Provide the (x, y) coordinate of the cell's center where the given text is located.  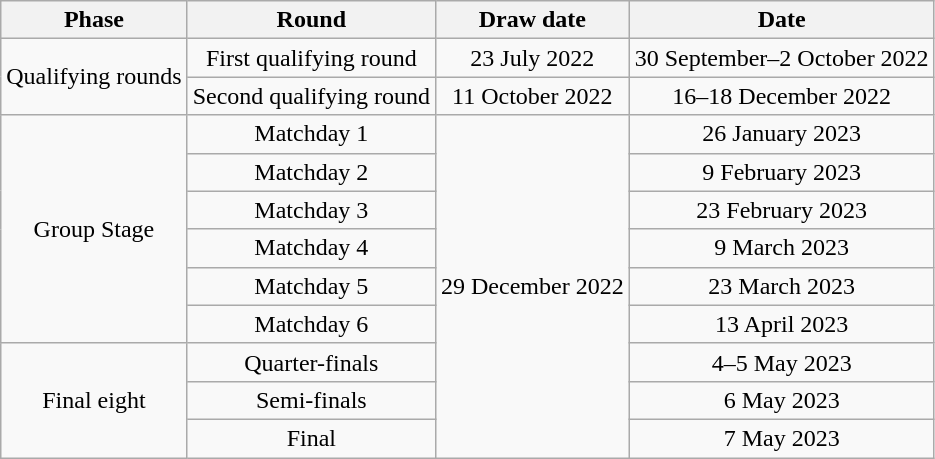
7 May 2023 (782, 438)
Matchday 2 (311, 172)
Matchday 3 (311, 210)
16–18 December 2022 (782, 96)
13 April 2023 (782, 324)
30 September–2 October 2022 (782, 58)
23 July 2022 (532, 58)
Matchday 1 (311, 134)
Quarter-finals (311, 362)
Round (311, 20)
Second qualifying round (311, 96)
4–5 May 2023 (782, 362)
Matchday 5 (311, 286)
Matchday 6 (311, 324)
Final (311, 438)
Draw date (532, 20)
26 January 2023 (782, 134)
Semi-finals (311, 400)
11 October 2022 (532, 96)
9 February 2023 (782, 172)
Date (782, 20)
9 March 2023 (782, 248)
23 March 2023 (782, 286)
Group Stage (94, 229)
Qualifying rounds (94, 77)
Final eight (94, 400)
23 February 2023 (782, 210)
Phase (94, 20)
Matchday 4 (311, 248)
6 May 2023 (782, 400)
29 December 2022 (532, 286)
First qualifying round (311, 58)
